Find where the given text appears and provide that cell's center as [X, Y] coordinate. 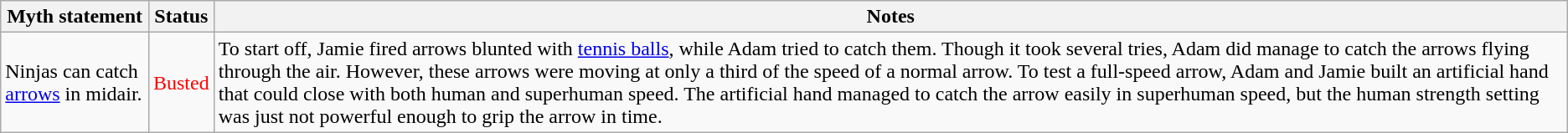
Status [181, 17]
Myth statement [75, 17]
Ninjas can catch arrows in midair. [75, 82]
Notes [890, 17]
Busted [181, 82]
